Identify which cell holds the provided text, then report its [x, y] central coordinate. 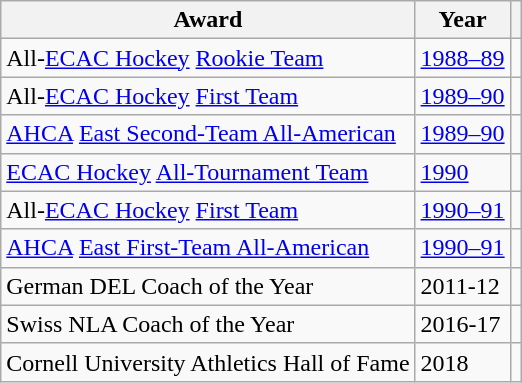
Swiss NLA Coach of the Year [208, 324]
2011-12 [462, 286]
German DEL Coach of the Year [208, 286]
Year [462, 20]
1988–89 [462, 58]
2018 [462, 362]
Award [208, 20]
AHCA East Second-Team All-American [208, 134]
AHCA East First-Team All-American [208, 248]
ECAC Hockey All-Tournament Team [208, 172]
2016-17 [462, 324]
All-ECAC Hockey Rookie Team [208, 58]
Cornell University Athletics Hall of Fame [208, 362]
1990 [462, 172]
